Extract the (X, Y) coordinate from the center of the cell holding the provided text.  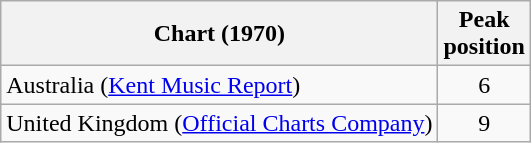
United Kingdom (Official Charts Company) (220, 123)
6 (484, 85)
Chart (1970) (220, 34)
Australia (Kent Music Report) (220, 85)
Peakposition (484, 34)
9 (484, 123)
